Extract the [x, y] coordinate from the center of the cell holding the provided text.  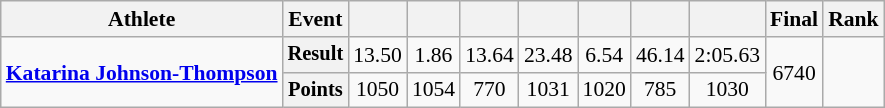
1031 [548, 90]
13.50 [378, 55]
13.64 [490, 55]
Athlete [142, 19]
Points [316, 90]
6740 [794, 72]
Rank [854, 19]
6.54 [604, 55]
Final [794, 19]
2:05.63 [728, 55]
1054 [434, 90]
Event [316, 19]
785 [660, 90]
23.48 [548, 55]
46.14 [660, 55]
1.86 [434, 55]
1050 [378, 90]
770 [490, 90]
Result [316, 55]
1020 [604, 90]
Katarina Johnson-Thompson [142, 72]
1030 [728, 90]
